Return [x, y] of the center of cell containing provided text 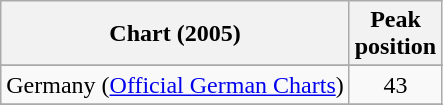
Peakposition [395, 34]
Germany (Official German Charts) [175, 85]
43 [395, 85]
Chart (2005) [175, 34]
